From the cell containing the given text, extract its center point as [X, Y] coordinate. 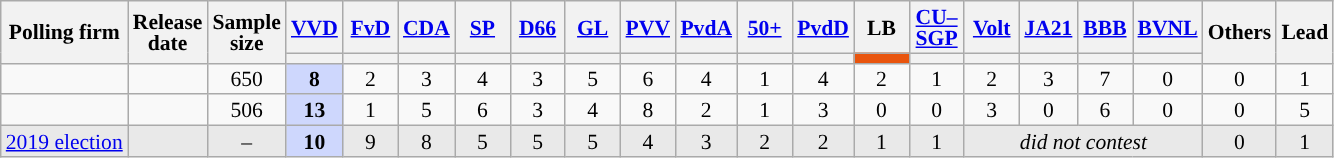
Others [1240, 32]
VVD [314, 27]
13 [314, 110]
650 [246, 78]
FvD [370, 27]
9 [370, 142]
did not contest [1083, 142]
Lead [1304, 32]
50+ [764, 27]
CDA [426, 27]
7 [1104, 78]
2019 election [64, 142]
506 [246, 110]
D66 [538, 27]
BBB [1104, 27]
CU–SGP [936, 27]
BVNL [1168, 27]
Polling firm [64, 32]
SP [482, 27]
Releasedate [168, 32]
PvdA [706, 27]
GL [592, 27]
Samplesize [246, 32]
JA21 [1048, 27]
LB [882, 27]
PVV [648, 27]
PvdD [823, 27]
10 [314, 142]
Volt [992, 27]
– [246, 142]
